Identify which cell holds the provided text, then report its [X, Y] central coordinate. 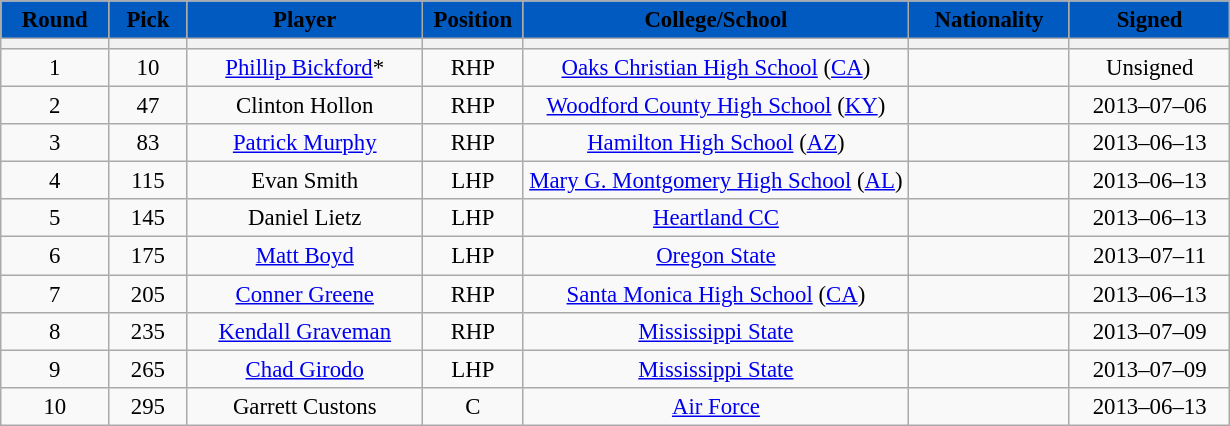
Signed [1150, 20]
Phillip Bickford* [305, 68]
Player [305, 20]
Round [55, 20]
2013–07–11 [1150, 256]
Clinton Hollon [305, 106]
295 [148, 406]
Kendall Graveman [305, 331]
Chad Girodo [305, 369]
9 [55, 369]
C [474, 406]
Heartland CC [716, 219]
265 [148, 369]
Oaks Christian High School (CA) [716, 68]
Hamilton High School (AZ) [716, 143]
Nationality [990, 20]
Conner Greene [305, 294]
2013–07–06 [1150, 106]
Patrick Murphy [305, 143]
47 [148, 106]
Garrett Custons [305, 406]
3 [55, 143]
College/School [716, 20]
2 [55, 106]
115 [148, 181]
175 [148, 256]
205 [148, 294]
6 [55, 256]
83 [148, 143]
5 [55, 219]
Matt Boyd [305, 256]
Position [474, 20]
Air Force [716, 406]
Evan Smith [305, 181]
8 [55, 331]
Pick [148, 20]
Santa Monica High School (CA) [716, 294]
235 [148, 331]
4 [55, 181]
Daniel Lietz [305, 219]
7 [55, 294]
Oregon State [716, 256]
145 [148, 219]
Mary G. Montgomery High School (AL) [716, 181]
1 [55, 68]
Woodford County High School (KY) [716, 106]
Unsigned [1150, 68]
